Determine the [X, Y] coordinate at the center of the cell enclosing the given text.  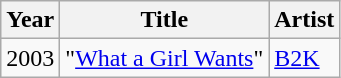
"What a Girl Wants" [164, 58]
B2K [304, 58]
Year [30, 20]
Artist [304, 20]
2003 [30, 58]
Title [164, 20]
